Find where the given text appears and provide that cell's center as [X, Y] coordinate. 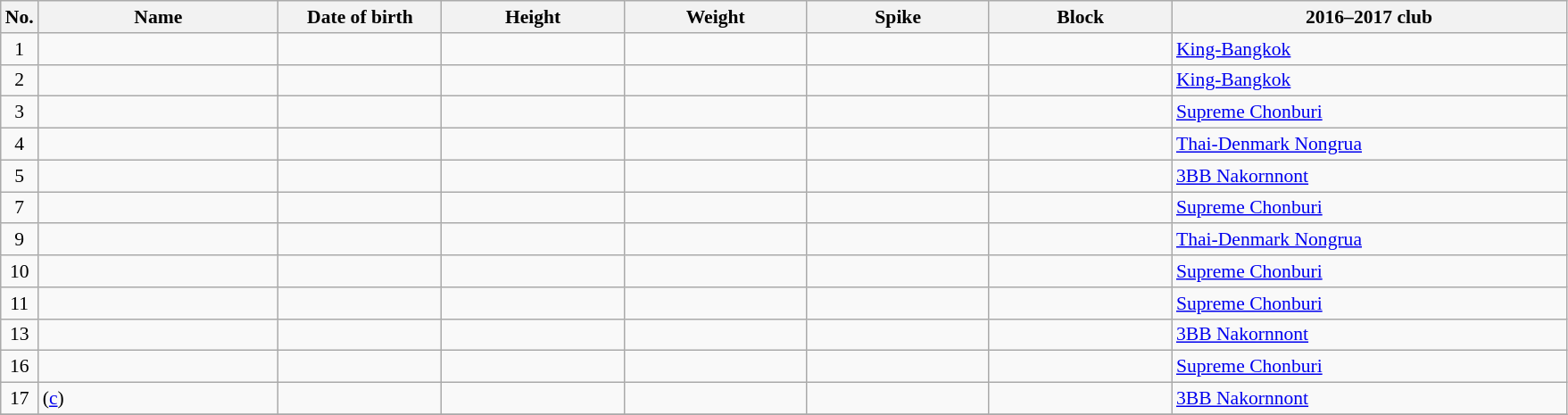
9 [20, 240]
13 [20, 335]
Weight [716, 17]
No. [20, 17]
5 [20, 176]
2 [20, 80]
10 [20, 271]
Block [1080, 17]
3 [20, 112]
Name [159, 17]
7 [20, 208]
1 [20, 49]
4 [20, 145]
17 [20, 399]
Spike [898, 17]
Date of birth [361, 17]
2016–2017 club [1369, 17]
Height [534, 17]
11 [20, 303]
(c) [159, 399]
16 [20, 367]
